Pinpoint the cell where the given text exists, returning its (X, Y) midpoint coordinate. 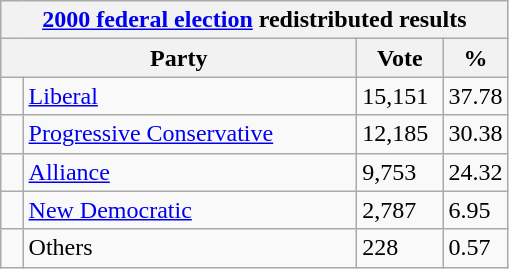
Alliance (190, 172)
9,753 (400, 172)
12,185 (400, 134)
Liberal (190, 96)
30.38 (476, 134)
2000 federal election redistributed results (254, 20)
New Democratic (190, 210)
0.57 (476, 248)
6.95 (476, 210)
Others (190, 248)
24.32 (476, 172)
37.78 (476, 96)
228 (400, 248)
Vote (400, 58)
Party (179, 58)
% (476, 58)
15,151 (400, 96)
Progressive Conservative (190, 134)
2,787 (400, 210)
